Identify which cell holds the provided text, then report its [X, Y] central coordinate. 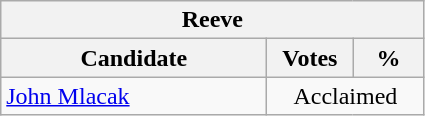
% [388, 58]
Votes [310, 58]
Candidate [134, 58]
Acclaimed [346, 96]
Reeve [212, 20]
John Mlacak [134, 96]
